Return the [x, y] coordinate for the center point of the cell that contains the specified text.  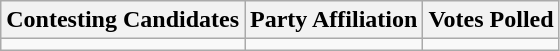
Votes Polled [491, 20]
Contesting Candidates [123, 20]
Party Affiliation [334, 20]
